From the cell containing the given text, extract its center point as [x, y] coordinate. 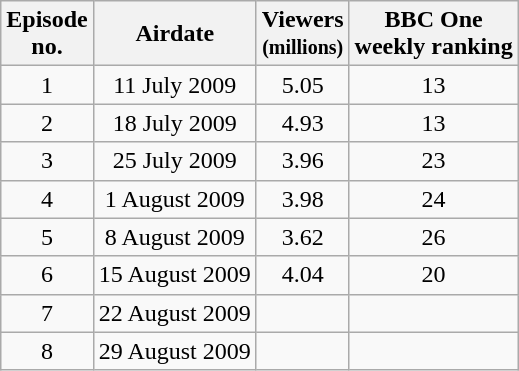
Episodeno. [47, 34]
5.05 [302, 85]
25 July 2009 [174, 161]
6 [47, 275]
Airdate [174, 34]
4.93 [302, 123]
22 August 2009 [174, 313]
11 July 2009 [174, 85]
23 [434, 161]
1 August 2009 [174, 199]
24 [434, 199]
BBC Oneweekly ranking [434, 34]
3.98 [302, 199]
29 August 2009 [174, 351]
7 [47, 313]
4.04 [302, 275]
18 July 2009 [174, 123]
20 [434, 275]
3.96 [302, 161]
Viewers(millions) [302, 34]
3 [47, 161]
1 [47, 85]
5 [47, 237]
4 [47, 199]
26 [434, 237]
8 August 2009 [174, 237]
15 August 2009 [174, 275]
3.62 [302, 237]
8 [47, 351]
2 [47, 123]
